Determine the [X, Y] coordinate at the center of the cell enclosing the given text.  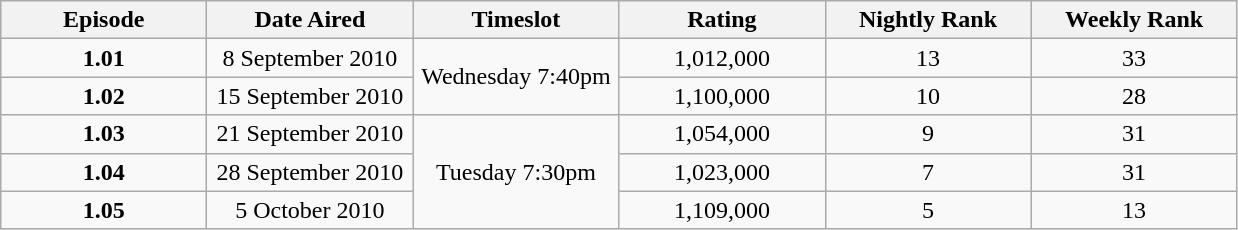
21 September 2010 [310, 134]
Weekly Rank [1134, 20]
1,100,000 [722, 96]
Nightly Rank [928, 20]
33 [1134, 58]
7 [928, 172]
5 [928, 210]
28 September 2010 [310, 172]
9 [928, 134]
Timeslot [516, 20]
1,012,000 [722, 58]
Wednesday 7:40pm [516, 77]
1.03 [104, 134]
10 [928, 96]
1.01 [104, 58]
1.04 [104, 172]
28 [1134, 96]
1,109,000 [722, 210]
Tuesday 7:30pm [516, 172]
5 October 2010 [310, 210]
Date Aired [310, 20]
1,054,000 [722, 134]
8 September 2010 [310, 58]
Rating [722, 20]
1.02 [104, 96]
Episode [104, 20]
1,023,000 [722, 172]
1.05 [104, 210]
15 September 2010 [310, 96]
